Identify which cell holds the provided text, then report its (X, Y) central coordinate. 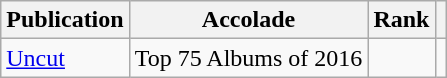
Rank (402, 20)
Publication (65, 20)
Accolade (248, 20)
Uncut (65, 58)
Top 75 Albums of 2016 (248, 58)
